Extract the (x, y) coordinate from the center of the cell holding the provided text.  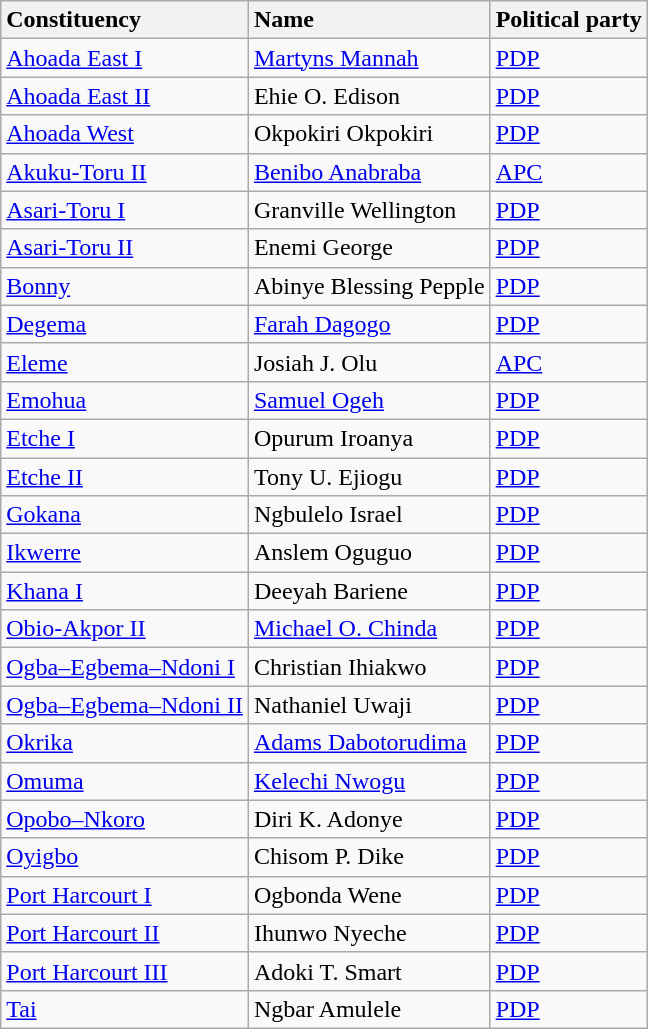
Asari-Toru II (125, 248)
Akuku-Toru II (125, 172)
Ogbonda Wene (369, 895)
Oyigbo (125, 857)
Okrika (125, 743)
Ogba–Egbema–Ndoni II (125, 705)
Ngbar Amulele (369, 1009)
Anslem Oguguo (369, 553)
Obio-Akpor II (125, 629)
Nathaniel Uwaji (369, 705)
Martyns Mannah (369, 58)
Deeyah Bariene (369, 591)
Benibo Anabraba (369, 172)
Adams Dabotorudima (369, 743)
Okpokiri Okpokiri (369, 134)
Ahoada East I (125, 58)
Name (369, 20)
Ehie O. Edison (369, 96)
Farah Dagogo (369, 324)
Emohua (125, 400)
Abinye Blessing Pepple (369, 286)
Etche I (125, 438)
Port Harcourt II (125, 933)
Michael O. Chinda (369, 629)
Diri K. Adonye (369, 819)
Granville Wellington (369, 210)
Port Harcourt III (125, 971)
Tai (125, 1009)
Khana I (125, 591)
Asari-Toru I (125, 210)
Ahoada East II (125, 96)
Ahoada West (125, 134)
Eleme (125, 362)
Ngbulelo Israel (369, 515)
Degema (125, 324)
Enemi George (369, 248)
Opurum Iroanya (369, 438)
Constituency (125, 20)
Tony U. Ejiogu (369, 477)
Opobo–Nkoro (125, 819)
Chisom P. Dike (369, 857)
Port Harcourt I (125, 895)
Etche II (125, 477)
Christian Ihiakwo (369, 667)
Omuma (125, 781)
Ogba–Egbema–Ndoni I (125, 667)
Ikwerre (125, 553)
Adoki T. Smart (369, 971)
Gokana (125, 515)
Kelechi Nwogu (369, 781)
Bonny (125, 286)
Ihunwo Nyeche (369, 933)
Political party (568, 20)
Josiah J. Olu (369, 362)
Samuel Ogeh (369, 400)
